Return the (X, Y) coordinate for the center point of the cell that contains the specified text.  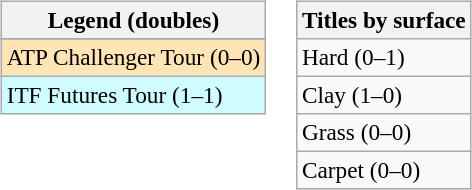
Titles by surface (384, 20)
Legend (doubles) (133, 20)
ATP Challenger Tour (0–0) (133, 57)
Grass (0–0) (384, 133)
Carpet (0–0) (384, 171)
Clay (1–0) (384, 95)
Hard (0–1) (384, 57)
ITF Futures Tour (1–1) (133, 95)
